Locate the cell with the specified text and output its (X, Y) center coordinate. 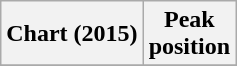
Chart (2015) (72, 34)
Peakposition (189, 34)
